Detect which cell encompasses the target text, then output its [x, y] center coordinate. 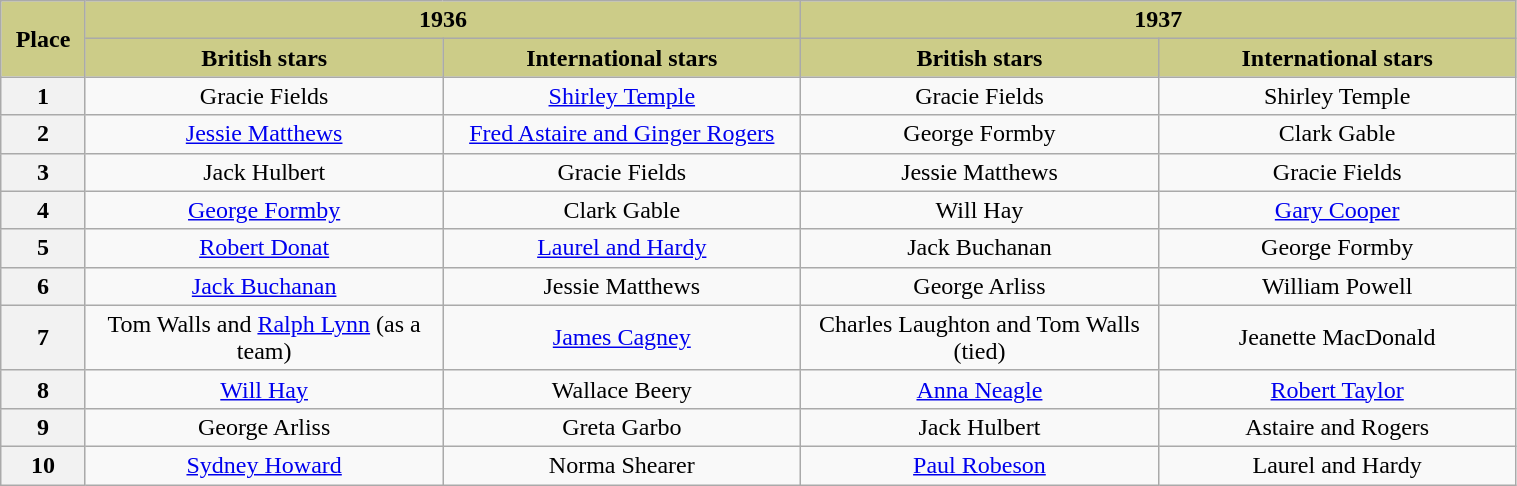
Astaire and Rogers [1337, 427]
1 [44, 96]
4 [44, 210]
Tom Walls and Ralph Lynn (as a team) [264, 338]
Norma Shearer [622, 465]
Gary Cooper [1337, 210]
Wallace Beery [622, 389]
Place [44, 39]
1936 [442, 20]
6 [44, 286]
9 [44, 427]
7 [44, 338]
Charles Laughton and Tom Walls (tied) [980, 338]
Anna Neagle [980, 389]
William Powell [1337, 286]
3 [44, 172]
2 [44, 134]
Greta Garbo [622, 427]
Robert Taylor [1337, 389]
5 [44, 248]
Jeanette MacDonald [1337, 338]
10 [44, 465]
James Cagney [622, 338]
8 [44, 389]
Sydney Howard [264, 465]
Robert Donat [264, 248]
1937 [1158, 20]
Fred Astaire and Ginger Rogers [622, 134]
Paul Robeson [980, 465]
